Return (x, y) of the center of cell containing provided text 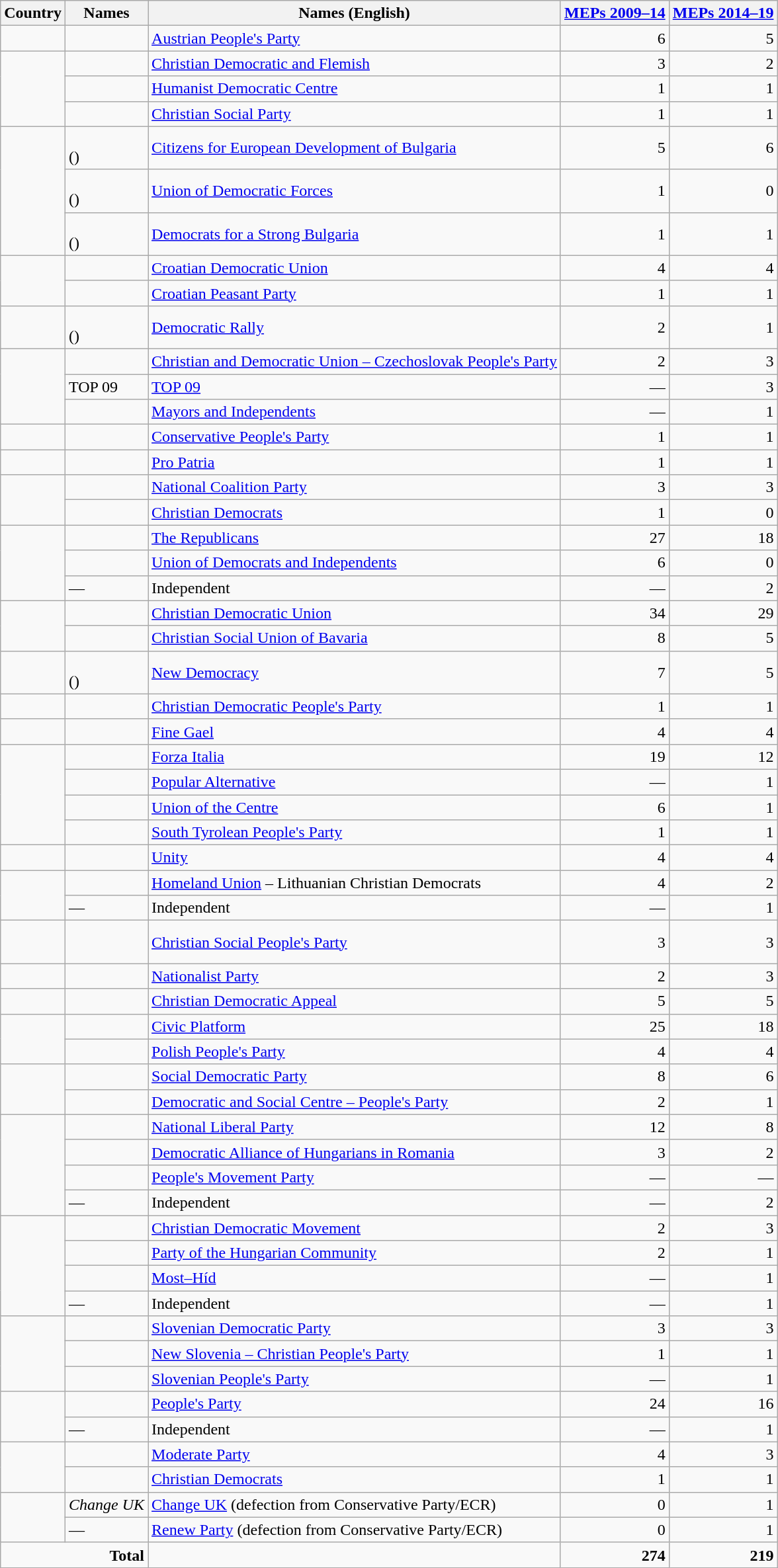
Pro Patria (355, 462)
Christian Democratic Movement (355, 1228)
27 (615, 538)
Nationalist Party (355, 976)
New Democracy (355, 672)
Polish People's Party (355, 1052)
The Republicans (355, 538)
7 (615, 672)
Forza Italia (355, 757)
Democratic and Social Centre – People's Party (355, 1102)
Union of Democratic Forces (355, 190)
Conservative People's Party (355, 437)
Change UK (defection from Conservative Party/ECR) (355, 1505)
Social Democratic Party (355, 1077)
New Slovenia – Christian People's Party (355, 1354)
Democratic Rally (355, 327)
274 (615, 1555)
219 (723, 1555)
Names (English) (355, 13)
Humanist Democratic Centre (355, 89)
Homeland Union – Lithuanian Christian Democrats (355, 883)
Citizens for European Development of Bulgaria (355, 148)
16 (723, 1404)
24 (615, 1404)
Christian Democratic Appeal (355, 1001)
Unity (355, 858)
Country (33, 13)
Christian Democratic and Flemish (355, 63)
Change UK (106, 1505)
Party of the Hungarian Community (355, 1253)
Total (74, 1555)
National Coalition Party (355, 487)
Croatian Democratic Union (355, 268)
Popular Alternative (355, 782)
Slovenian People's Party (355, 1379)
MEPs 2014–19 (723, 13)
Croatian Peasant Party (355, 293)
Democrats for a Strong Bulgaria (355, 234)
Christian Democratic Union (355, 613)
Christian Social People's Party (355, 942)
Slovenian Democratic Party (355, 1329)
People's Party (355, 1404)
Civic Platform (355, 1026)
Democratic Alliance of Hungarians in Romania (355, 1152)
Names (106, 13)
Fine Gael (355, 731)
29 (723, 613)
MEPs 2009–14 (615, 13)
34 (615, 613)
Christian Social Party (355, 114)
Renew Party (defection from Conservative Party/ECR) (355, 1530)
People's Movement Party (355, 1177)
Christian Democratic People's Party (355, 706)
Union of Democrats and Independents (355, 563)
Christian Social Union of Bavaria (355, 638)
Christian and Democratic Union – Czechoslovak People's Party (355, 361)
South Tyrolean People's Party (355, 833)
19 (615, 757)
National Liberal Party (355, 1127)
Mayors and Independents (355, 412)
Moderate Party (355, 1454)
Union of the Centre (355, 807)
Most–Híd (355, 1278)
Austrian People's Party (355, 38)
25 (615, 1026)
